Pinpoint the cell where the given text exists, returning its (X, Y) midpoint coordinate. 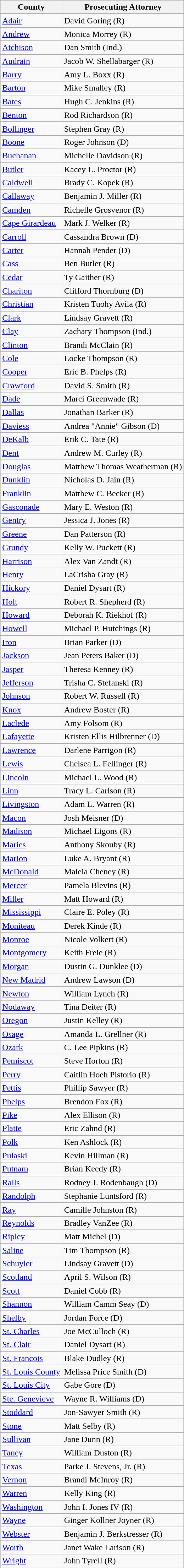
Lawrence (31, 750)
Linn (31, 791)
Locke Thompson (R) (123, 358)
Stephanie Luntsford (R) (123, 1196)
St. Louis City (31, 1385)
Daniel Cobb (R) (123, 1291)
Jessica J. Jones (R) (123, 520)
Kristen Ellis Hilbrenner (D) (123, 737)
Maries (31, 845)
Wayne (31, 1520)
John I. Jones IV (R) (123, 1507)
Franklin (31, 493)
Tracy L. Carlson (R) (123, 791)
Mary E. Weston (R) (123, 507)
Barry (31, 75)
Dent (31, 453)
Lindsay Gravett (R) (123, 318)
Polk (31, 1142)
Monica Morrey (R) (123, 34)
Warren (31, 1493)
County (31, 7)
Mercer (31, 885)
Phelps (31, 1102)
William Camm Seay (D) (123, 1304)
Michael P. Hutchings (R) (123, 629)
Shannon (31, 1304)
Michael L. Wood (R) (123, 777)
Laclede (31, 723)
St. Louis County (31, 1372)
Pemiscot (31, 1061)
Adam L. Warren (R) (123, 804)
Eric B. Phelps (R) (123, 372)
Cedar (31, 277)
Bollinger (31, 129)
Reynolds (31, 1223)
Cooper (31, 372)
Dan Smith (Ind.) (123, 48)
Harrison (31, 561)
William Duston (R) (123, 1453)
Robert W. Russell (R) (123, 696)
Ste. Genevieve (31, 1399)
Carroll (31, 237)
Johnson (31, 696)
Scott (31, 1291)
Alex Van Zandt (R) (123, 561)
Nicholas D. Jain (R) (123, 480)
Maleia Cheney (R) (123, 872)
Montgomery (31, 953)
Theresa Kenney (R) (123, 669)
Tim Thompson (R) (123, 1250)
Keith Freie (R) (123, 953)
Howell (31, 629)
Benjamin J. Miller (R) (123, 196)
Camille Johnston (R) (123, 1209)
Joe McCulloch (R) (123, 1331)
Melissa Price Smith (D) (123, 1372)
Roger Johnson (D) (123, 142)
Gabe Gore (D) (123, 1385)
Cape Girardeau (31, 223)
Henry (31, 574)
Lindsay Gravett (D) (123, 1264)
Camden (31, 210)
Matthew C. Becker (R) (123, 493)
Jonathan Barker (R) (123, 413)
April S. Wilson (R) (123, 1277)
Taney (31, 1453)
Ken Ashlock (R) (123, 1142)
Nicole Volkert (R) (123, 939)
Alex Ellison (R) (123, 1115)
Matt Selby (R) (123, 1426)
Schuyler (31, 1264)
Stephen Gray (R) (123, 129)
Greene (31, 534)
Oregon (31, 1020)
Cass (31, 264)
Ginger Kollner Joyner (R) (123, 1520)
Marci Greenwade (R) (123, 399)
Luke A. Bryant (R) (123, 858)
Jacob W. Shellabarger (R) (123, 61)
St. Francois (31, 1358)
Dan Patterson (R) (123, 534)
Ripley (31, 1236)
Webster (31, 1534)
Prosecuting Attorney (123, 7)
Cole (31, 358)
Michael Ligons (R) (123, 831)
Derek Kinde (R) (123, 926)
Jasper (31, 669)
Macon (31, 818)
Clinton (31, 345)
C. Lee Pipkins (R) (123, 1048)
Anthony Skouby (R) (123, 845)
Mike Smalley (R) (123, 88)
Jon-Sawyer Smith (R) (123, 1412)
Putnam (31, 1169)
Mark J. Welker (R) (123, 223)
Richelle Grosvenor (R) (123, 210)
Wayne R. Williams (D) (123, 1399)
Benton (31, 115)
Iron (31, 642)
Brandi McInroy (R) (123, 1480)
Osage (31, 1034)
Andrew Boster (R) (123, 710)
Kevin Hillman (R) (123, 1155)
Rod Richardson (R) (123, 115)
Pulaski (31, 1155)
Caitlin Hoeh Pistorio (R) (123, 1075)
Texas (31, 1466)
Cassandra Brown (D) (123, 237)
Jackson (31, 656)
Parke J. Stevens, Jr. (R) (123, 1466)
Platte (31, 1129)
Ray (31, 1209)
Jane Dunn (R) (123, 1439)
Bradley VanZee (R) (123, 1223)
Vernon (31, 1480)
Ben Butler (R) (123, 264)
Boone (31, 142)
New Madrid (31, 980)
Morgan (31, 966)
Callaway (31, 196)
Lincoln (31, 777)
Newton (31, 993)
Pike (31, 1115)
Livingston (31, 804)
Ralls (31, 1182)
Gentry (31, 520)
Matthew Thomas Weatherman (R) (123, 466)
Grundy (31, 547)
Brian Parker (D) (123, 642)
Rodney J. Rodenbaugh (D) (123, 1182)
St. Clair (31, 1345)
Nodaway (31, 1007)
LaCrisha Gray (R) (123, 574)
Douglas (31, 466)
Andrew M. Curley (R) (123, 453)
Kelly King (R) (123, 1493)
Andrew (31, 34)
Hugh C. Jenkins (R) (123, 102)
Lewis (31, 764)
Lafayette (31, 737)
Chelsea L. Fellinger (R) (123, 764)
Andrea "Annie" Gibson (D) (123, 426)
Randolph (31, 1196)
Bates (31, 102)
Scotland (31, 1277)
Clifford Thornburg (D) (123, 291)
Benjamin J. Berkstresser (R) (123, 1534)
Sullivan (31, 1439)
Brian Keedy (R) (123, 1169)
Erik C. Tate (R) (123, 439)
Robert R. Shepherd (R) (123, 602)
Kacey L. Proctor (R) (123, 169)
Saline (31, 1250)
Brady C. Kopek (R) (123, 183)
Eric Zahnd (R) (123, 1129)
Barton (31, 88)
Hannah Pender (D) (123, 250)
Christian (31, 304)
Steve Horton (R) (123, 1061)
Brandi McClain (R) (123, 345)
Butler (31, 169)
Howard (31, 615)
Amy Folsom (R) (123, 723)
Daviess (31, 426)
Blake Dudley (R) (123, 1358)
Adair (31, 21)
Crawford (31, 385)
Stone (31, 1426)
Mississippi (31, 912)
Ozark (31, 1048)
St. Charles (31, 1331)
Kelly W. Puckett (R) (123, 547)
DeKalb (31, 439)
Janet Wake Larison (R) (123, 1547)
William Lynch (R) (123, 993)
Perry (31, 1075)
Jean Peters Baker (D) (123, 656)
Gasconade (31, 507)
Andrew Lawson (D) (123, 980)
Jefferson (31, 683)
Amy L. Boxx (R) (123, 75)
Amanda L. Grellner (R) (123, 1034)
Pettis (31, 1088)
Justin Kelley (R) (123, 1020)
Ty Gaither (R) (123, 277)
Madison (31, 831)
Chariton (31, 291)
Zachary Thompson (Ind.) (123, 331)
Josh Meisner (D) (123, 818)
Dunklin (31, 480)
Miller (31, 899)
David S. Smith (R) (123, 385)
Audrain (31, 61)
John Tyrell (R) (123, 1561)
Dustin G. Dunklee (D) (123, 966)
Clay (31, 331)
Trisha C. Stefanski (R) (123, 683)
Holt (31, 602)
Michelle Davidson (R) (123, 155)
Dallas (31, 413)
Claire E. Poley (R) (123, 912)
Wright (31, 1561)
Knox (31, 710)
Clark (31, 318)
Pamela Blevins (R) (123, 885)
Hickory (31, 588)
McDonald (31, 872)
Washington (31, 1507)
Shelby (31, 1318)
Monroe (31, 939)
Brendon Fox (R) (123, 1102)
Atchison (31, 48)
Darlene Parrigon (R) (123, 750)
David Goring (R) (123, 21)
Kristen Tuohy Avila (R) (123, 304)
Phillip Sawyer (R) (123, 1088)
Worth (31, 1547)
Matt Howard (R) (123, 899)
Carter (31, 250)
Stoddard (31, 1412)
Caldwell (31, 183)
Jordan Force (D) (123, 1318)
Matt Michel (D) (123, 1236)
Dade (31, 399)
Buchanan (31, 155)
Tina Deiter (R) (123, 1007)
Moniteau (31, 926)
Deborah K. Riekhof (R) (123, 615)
Marion (31, 858)
